Capture the cell that displays the provided text and extract its [X, Y] central coordinate. 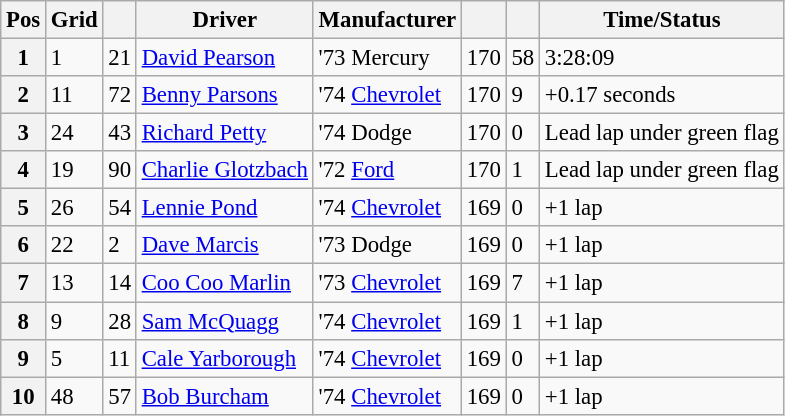
'73 Dodge [387, 245]
10 [24, 396]
+0.17 seconds [662, 95]
Dave Marcis [224, 245]
3 [24, 133]
Driver [224, 20]
Grid [74, 20]
8 [24, 321]
28 [120, 321]
Manufacturer [387, 20]
Time/Status [662, 20]
3:28:09 [662, 58]
Coo Coo Marlin [224, 283]
David Pearson [224, 58]
24 [74, 133]
'72 Ford [387, 170]
Cale Yarborough [224, 358]
6 [24, 245]
58 [522, 58]
90 [120, 170]
Pos [24, 20]
26 [74, 208]
4 [24, 170]
Benny Parsons [224, 95]
Richard Petty [224, 133]
'74 Dodge [387, 133]
14 [120, 283]
'73 Mercury [387, 58]
43 [120, 133]
72 [120, 95]
21 [120, 58]
13 [74, 283]
48 [74, 396]
Sam McQuagg [224, 321]
Lennie Pond [224, 208]
22 [74, 245]
'73 Chevrolet [387, 283]
54 [120, 208]
19 [74, 170]
57 [120, 396]
Charlie Glotzbach [224, 170]
Bob Burcham [224, 396]
